Output the (x, y) coordinate of the center of the cell containing the given text.  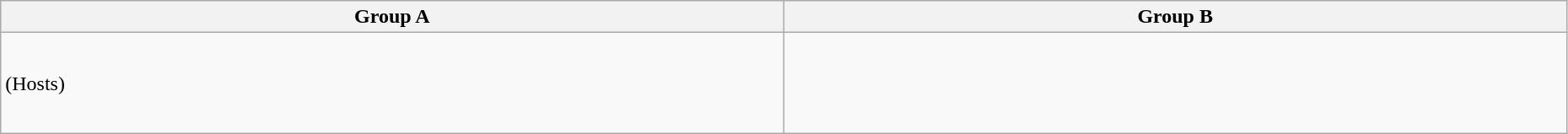
(Hosts) (392, 83)
Group B (1175, 17)
Group A (392, 17)
